Search for the cell housing the specified text and yield its (x, y) center coordinate. 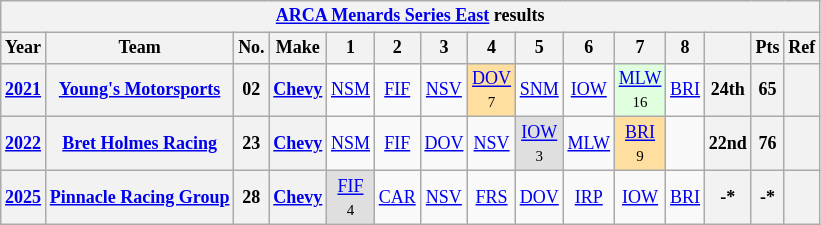
Make (298, 48)
2021 (24, 90)
23 (252, 144)
Pinnacle Racing Group (139, 197)
4 (492, 48)
1 (351, 48)
2025 (24, 197)
28 (252, 197)
22nd (728, 144)
Year (24, 48)
Bret Holmes Racing (139, 144)
MLW16 (640, 90)
Ref (802, 48)
IOW3 (539, 144)
3 (444, 48)
FRS (492, 197)
02 (252, 90)
Pts (768, 48)
5 (539, 48)
DOV7 (492, 90)
CAR (397, 197)
IRP (588, 197)
65 (768, 90)
8 (686, 48)
Young's Motorsports (139, 90)
No. (252, 48)
6 (588, 48)
7 (640, 48)
FIF4 (351, 197)
76 (768, 144)
SNM (539, 90)
Team (139, 48)
2 (397, 48)
24th (728, 90)
MLW (588, 144)
ARCA Menards Series East results (410, 16)
BRI9 (640, 144)
2022 (24, 144)
